Extract the (x, y) coordinate from the center of the cell holding the provided text.  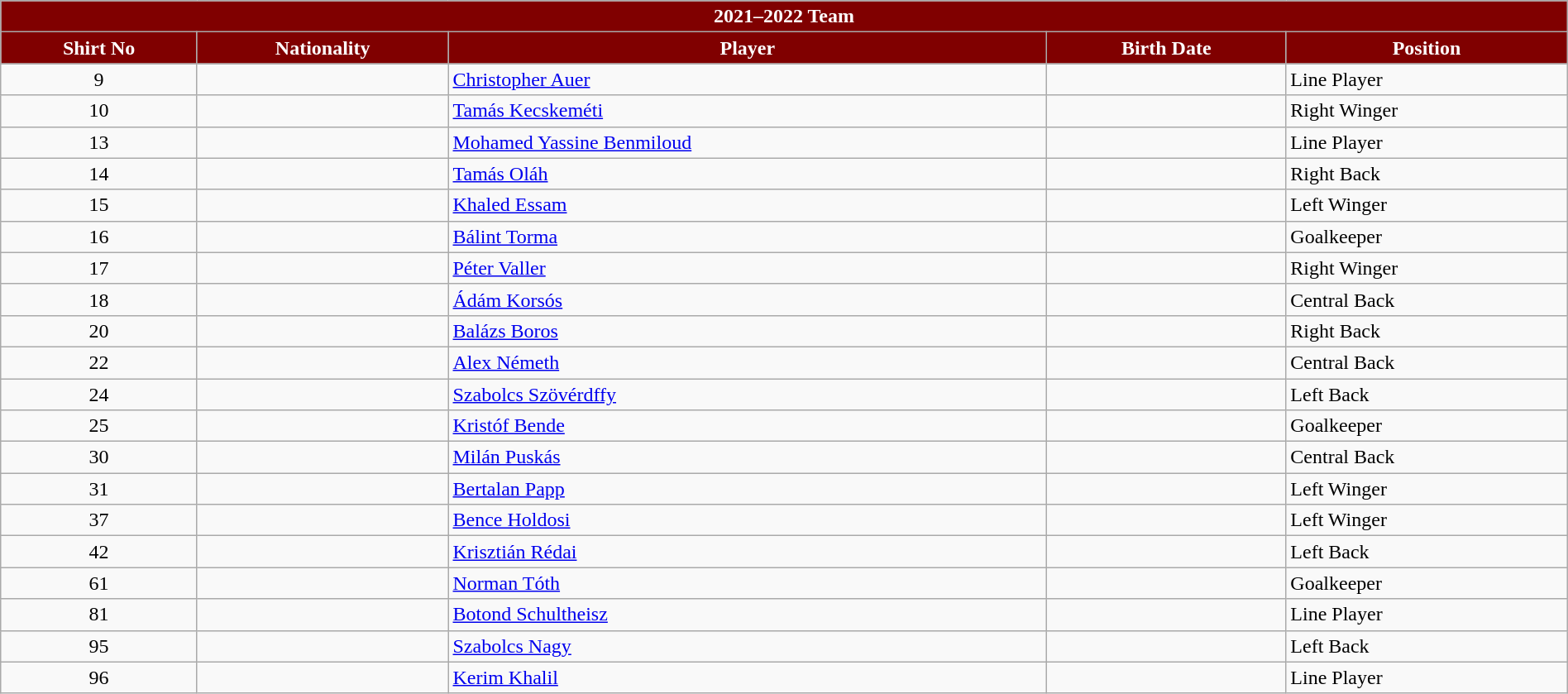
9 (99, 79)
20 (99, 331)
Khaled Essam (748, 205)
Péter Valler (748, 268)
31 (99, 489)
14 (99, 174)
Szabolcs Szövérdffy (748, 395)
Bence Holdosi (748, 520)
Botond Schultheisz (748, 615)
Krisztián Rédai (748, 552)
Ádám Korsós (748, 299)
Player (748, 48)
Nationality (323, 48)
15 (99, 205)
96 (99, 677)
Position (1427, 48)
2021–2022 Team (784, 17)
Tamás Kecskeméti (748, 111)
Kerim Khalil (748, 677)
Christopher Auer (748, 79)
Milán Puskás (748, 457)
Tamás Oláh (748, 174)
Bertalan Papp (748, 489)
81 (99, 615)
Norman Tóth (748, 583)
Kristóf Bende (748, 426)
18 (99, 299)
Mohamed Yassine Benmiloud (748, 142)
16 (99, 237)
42 (99, 552)
13 (99, 142)
24 (99, 395)
95 (99, 646)
37 (99, 520)
Szabolcs Nagy (748, 646)
10 (99, 111)
Balázs Boros (748, 331)
Bálint Torma (748, 237)
17 (99, 268)
25 (99, 426)
Shirt No (99, 48)
Alex Németh (748, 362)
Birth Date (1166, 48)
30 (99, 457)
22 (99, 362)
61 (99, 583)
